Provide the (X, Y) coordinate of the cell's center where the given text is located.  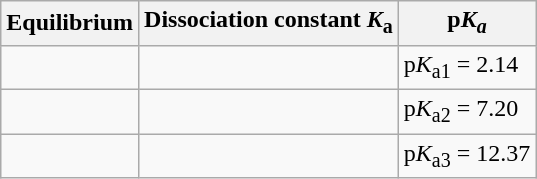
Equilibrium (70, 23)
pKa2 = 7.20 (467, 111)
pKa3 = 12.37 (467, 156)
pKa1 = 2.14 (467, 67)
pKa (467, 23)
Dissociation constant Ka (269, 23)
